Provide the [X, Y] coordinate of the cell's center where the given text is located.  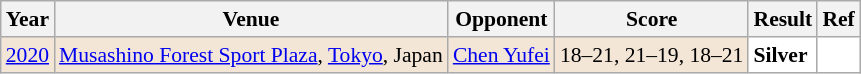
Year [28, 19]
Venue [251, 19]
Ref [838, 19]
Chen Yufei [502, 55]
Opponent [502, 19]
18–21, 21–19, 18–21 [652, 55]
2020 [28, 55]
Musashino Forest Sport Plaza, Tokyo, Japan [251, 55]
Result [782, 19]
Score [652, 19]
Silver [782, 55]
